Pinpoint the cell where the given text exists, returning its [X, Y] midpoint coordinate. 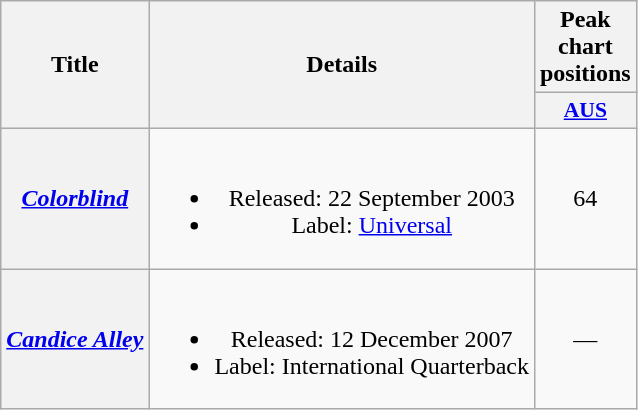
Title [75, 65]
Released: 22 September 2003Label: Universal [342, 198]
64 [585, 198]
Peak chart positions [585, 47]
Colorblind [75, 198]
Details [342, 65]
Candice Alley [75, 338]
— [585, 338]
Released: 12 December 2007Label: International Quarterback [342, 338]
AUS [585, 111]
